For the text-containing cell, return its midpoint in [x, y] coordinate format. 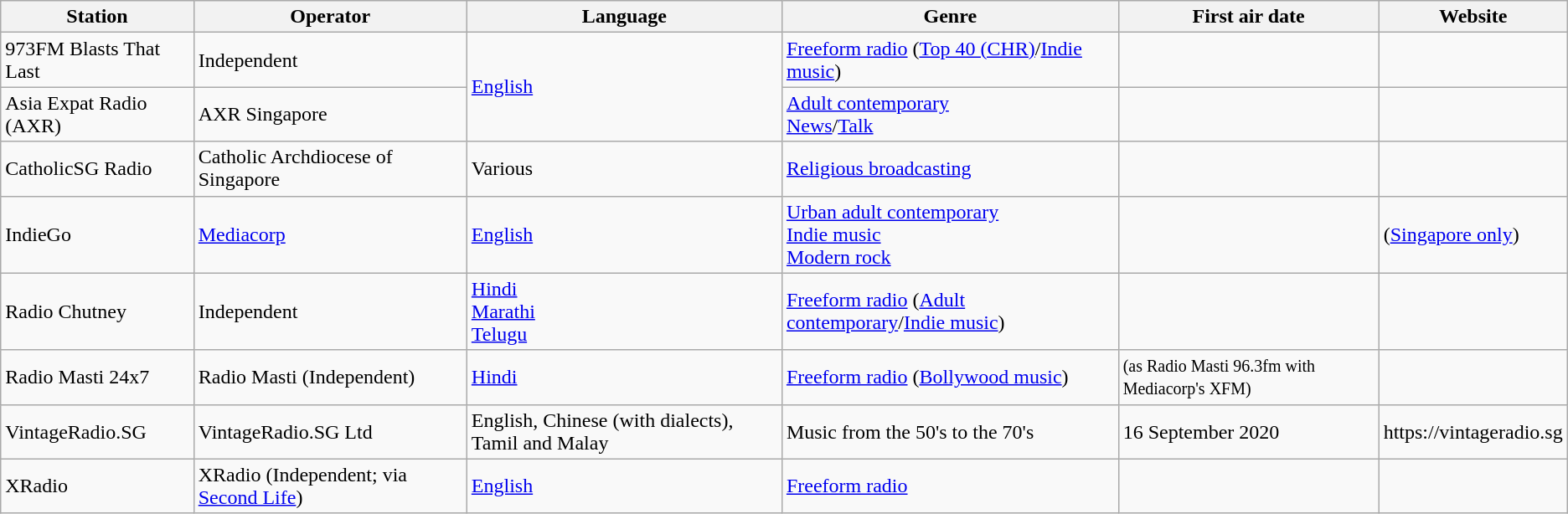
Adult contemporary News/Talk [950, 114]
Religious broadcasting [950, 169]
Language [624, 17]
CatholicSG Radio [97, 169]
English, Chinese (with dialects), Tamil and Malay [624, 432]
Freeform radio (Bollywood music) [950, 377]
VintageRadio.SG Ltd [330, 432]
Hindi [624, 377]
Urban adult contemporary Indie music Modern rock [950, 234]
16 September 2020 [1248, 432]
Hindi Marathi Telugu [624, 311]
IndieGo [97, 234]
Music from the 50's to the 70's [950, 432]
Genre [950, 17]
973FM Blasts That Last [97, 60]
First air date [1248, 17]
Radio Masti (Independent) [330, 377]
AXR Singapore [330, 114]
Mediacorp [330, 234]
Asia Expat Radio (AXR) [97, 114]
Website [1473, 17]
Freeform radio (Adult contemporary/Indie music) [950, 311]
VintageRadio.SG [97, 432]
XRadio (Independent; via Second Life) [330, 486]
XRadio [97, 486]
Radio Masti 24x7 [97, 377]
https://vintageradio.sg [1473, 432]
Various [624, 169]
(Singapore only) [1473, 234]
Catholic Archdiocese of Singapore [330, 169]
Operator [330, 17]
(as Radio Masti 96.3fm with Mediacorp's XFM) [1248, 377]
Radio Chutney [97, 311]
Freeform radio [950, 486]
Station [97, 17]
Freeform radio (Top 40 (CHR)/Indie music) [950, 60]
